Return the (X, Y) coordinate for the center point of the cell that contains the specified text.  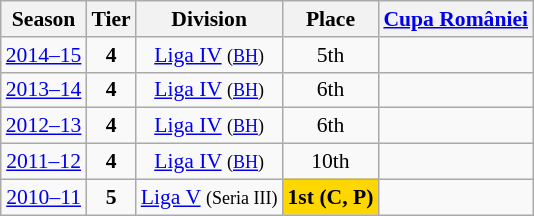
1st (C, P) (331, 197)
2011–12 (44, 162)
Place (331, 19)
Cupa României (456, 19)
5 (110, 197)
2012–13 (44, 126)
2014–15 (44, 55)
2013–14 (44, 90)
Division (210, 19)
5th (331, 55)
Season (44, 19)
Tier (110, 19)
2010–11 (44, 197)
Liga V (Seria III) (210, 197)
10th (331, 162)
